Scan for the cell matching the given text and deliver its [x, y] coordinate at center. 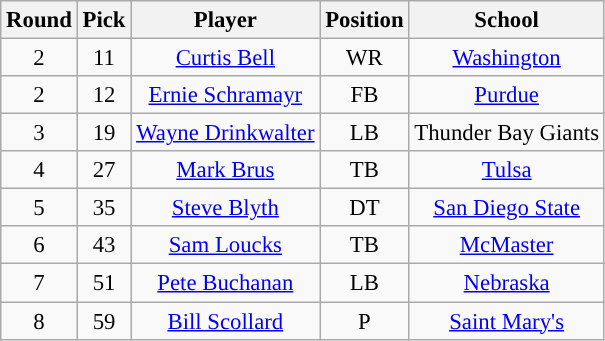
School [506, 20]
Thunder Bay Giants [506, 133]
McMaster [506, 245]
DT [364, 208]
59 [104, 321]
Bill Scollard [226, 321]
Saint Mary's [506, 321]
WR [364, 58]
19 [104, 133]
Mark Brus [226, 170]
12 [104, 95]
4 [39, 170]
Tulsa [506, 170]
San Diego State [506, 208]
Steve Blyth [226, 208]
11 [104, 58]
Pete Buchanan [226, 283]
FB [364, 95]
6 [39, 245]
Position [364, 20]
Player [226, 20]
Sam Loucks [226, 245]
Washington [506, 58]
7 [39, 283]
Nebraska [506, 283]
P [364, 321]
Round [39, 20]
Wayne Drinkwalter [226, 133]
3 [39, 133]
27 [104, 170]
5 [39, 208]
Curtis Bell [226, 58]
51 [104, 283]
8 [39, 321]
35 [104, 208]
Pick [104, 20]
Ernie Schramayr [226, 95]
43 [104, 245]
Purdue [506, 95]
